For the text-containing cell, return its midpoint in (X, Y) coordinate format. 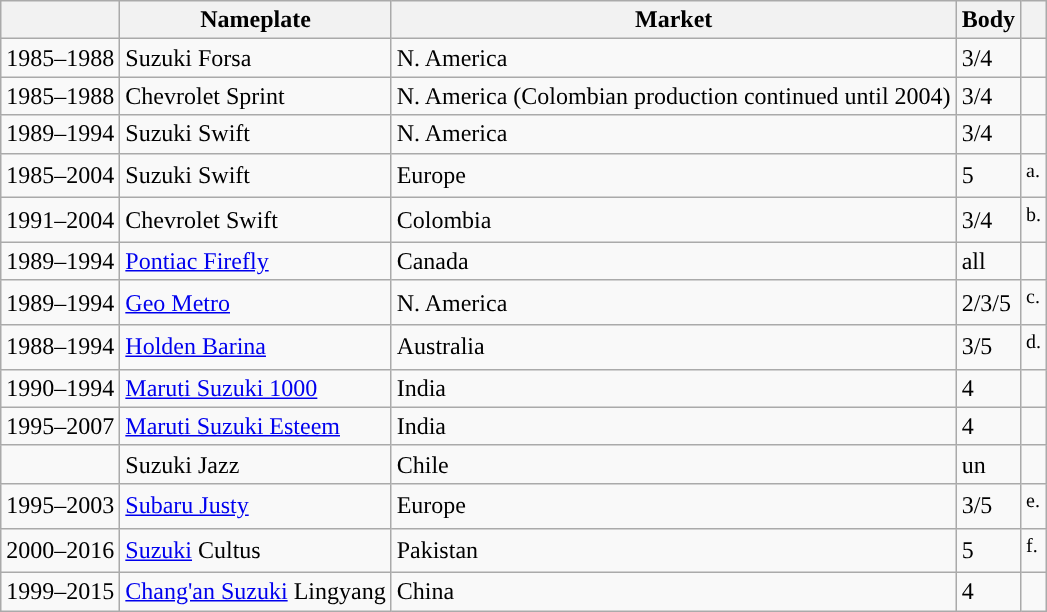
Market (674, 20)
Nameplate (256, 20)
1999–2015 (60, 592)
China (674, 592)
Maruti Suzuki Esteem (256, 426)
Pakistan (674, 550)
1995–2003 (60, 506)
1988–1994 (60, 348)
e. (1034, 506)
1985–2004 (60, 176)
Suzuki Cultus (256, 550)
Colombia (674, 220)
Holden Barina (256, 348)
all (988, 261)
1991–2004 (60, 220)
Chevrolet Sprint (256, 96)
f. (1034, 550)
Chile (674, 464)
un (988, 464)
Suzuki Forsa (256, 58)
d. (1034, 348)
c. (1034, 302)
a. (1034, 176)
b. (1034, 220)
Chang'an Suzuki Lingyang (256, 592)
N. America (Colombian production continued until 2004) (674, 96)
Suzuki Jazz (256, 464)
1990–1994 (60, 388)
2000–2016 (60, 550)
Subaru Justy (256, 506)
Geo Metro (256, 302)
Chevrolet Swift (256, 220)
Canada (674, 261)
Maruti Suzuki 1000 (256, 388)
Australia (674, 348)
1995–2007 (60, 426)
2/3/5 (988, 302)
Body (988, 20)
Pontiac Firefly (256, 261)
